Capture the cell that displays the provided text and extract its [x, y] central coordinate. 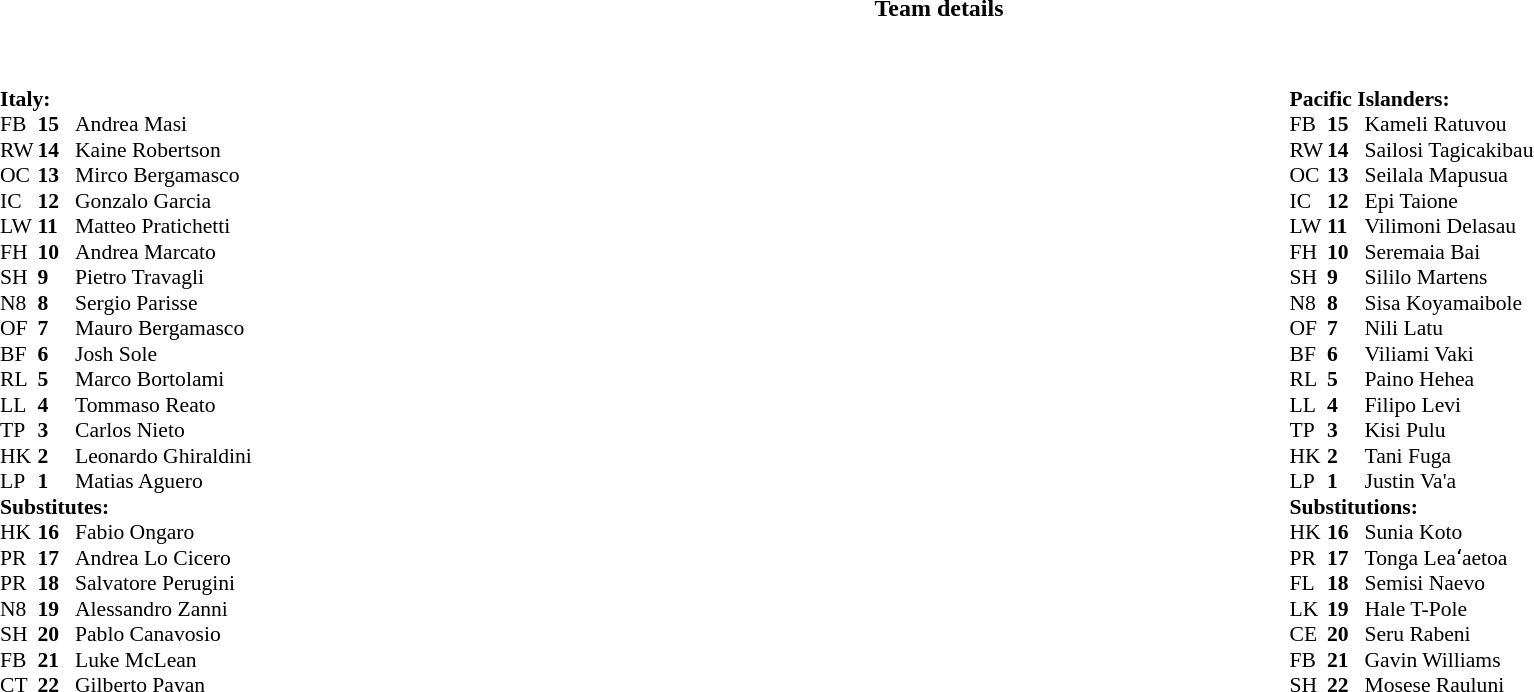
Seilala Mapusua [1450, 175]
Epi Taione [1450, 201]
Tonga Leaʻaetoa [1450, 558]
Mirco Bergamasco [164, 175]
Andrea Masi [164, 125]
Andrea Lo Cicero [164, 558]
Mauro Bergamasco [164, 329]
Kameli Ratuvou [1450, 125]
Italy: [126, 99]
Gonzalo Garcia [164, 201]
Salvatore Perugini [164, 583]
Semisi Naevo [1450, 583]
Tani Fuga [1450, 456]
Sergio Parisse [164, 303]
CE [1309, 635]
Filipo Levi [1450, 405]
Paino Hehea [1450, 379]
Kisi Pulu [1450, 431]
Matias Aguero [164, 481]
Nili Latu [1450, 329]
Alessandro Zanni [164, 609]
Carlos Nieto [164, 431]
Luke McLean [164, 660]
Tommaso Reato [164, 405]
Sisa Koyamaibole [1450, 303]
Matteo Pratichetti [164, 227]
Sililo Martens [1450, 277]
LK [1309, 609]
FL [1309, 583]
Gavin Williams [1450, 660]
Viliami Vaki [1450, 354]
Pacific Islanders: [1412, 99]
Seru Rabeni [1450, 635]
Josh Sole [164, 354]
Substitutions: [1412, 507]
Pietro Travagli [164, 277]
Sailosi Tagicakibau [1450, 150]
Andrea Marcato [164, 252]
Justin Va'a [1450, 481]
Hale T-Pole [1450, 609]
Kaine Robertson [164, 150]
Sunia Koto [1450, 533]
Marco Bortolami [164, 379]
Vilimoni Delasau [1450, 227]
Pablo Canavosio [164, 635]
Seremaia Bai [1450, 252]
Substitutes: [126, 507]
Leonardo Ghiraldini [164, 456]
Fabio Ongaro [164, 533]
